Return the (x, y) coordinate for the center point of the cell that contains the specified text.  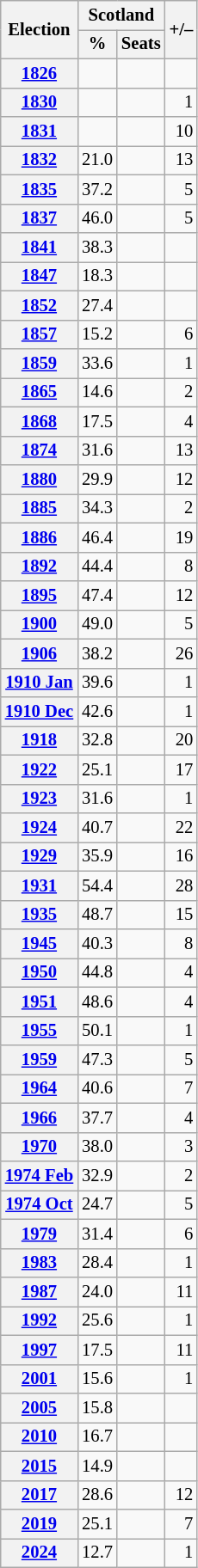
22 (182, 828)
24.0 (97, 1292)
2001 (40, 1379)
28.4 (97, 1263)
1964 (40, 1088)
1997 (40, 1350)
24.7 (97, 1204)
16.7 (97, 1436)
50.1 (97, 1031)
47.3 (97, 1060)
1959 (40, 1060)
37.2 (97, 189)
14.9 (97, 1466)
14.6 (97, 392)
29.9 (97, 479)
1922 (40, 769)
Election (40, 29)
1886 (40, 537)
40.7 (97, 828)
2015 (40, 1466)
1841 (40, 247)
1830 (40, 102)
1923 (40, 799)
19 (182, 537)
1945 (40, 943)
1857 (40, 334)
44.8 (97, 972)
2019 (40, 1524)
1852 (40, 305)
48.6 (97, 1001)
40.6 (97, 1088)
1950 (40, 972)
38.0 (97, 1147)
1951 (40, 1001)
2005 (40, 1407)
1865 (40, 392)
38.3 (97, 247)
26 (182, 653)
15.8 (97, 1407)
15 (182, 915)
1979 (40, 1234)
33.6 (97, 364)
46.0 (97, 218)
37.7 (97, 1118)
38.2 (97, 653)
1835 (40, 189)
42.6 (97, 711)
28 (182, 885)
1918 (40, 740)
32.9 (97, 1175)
1992 (40, 1320)
1910 Dec (40, 711)
15.6 (97, 1379)
35.9 (97, 856)
1837 (40, 218)
1983 (40, 1263)
1868 (40, 421)
1970 (40, 1147)
15.2 (97, 334)
20 (182, 740)
Scotland (121, 15)
1931 (40, 885)
1906 (40, 653)
1874 (40, 450)
49.0 (97, 624)
27.4 (97, 305)
1974 Feb (40, 1175)
1831 (40, 132)
44.4 (97, 567)
16 (182, 856)
34.3 (97, 508)
+/– (182, 29)
1900 (40, 624)
1885 (40, 508)
1974 Oct (40, 1204)
39.6 (97, 683)
2017 (40, 1495)
31.4 (97, 1234)
1859 (40, 364)
21.0 (97, 160)
1910 Jan (40, 683)
54.4 (97, 885)
1924 (40, 828)
2024 (40, 1553)
1935 (40, 915)
1955 (40, 1031)
46.4 (97, 537)
17 (182, 769)
1929 (40, 856)
12.7 (97, 1553)
10 (182, 132)
25.6 (97, 1320)
2010 (40, 1436)
Seats (141, 44)
1892 (40, 567)
3 (182, 1147)
48.7 (97, 915)
40.3 (97, 943)
18.3 (97, 276)
1895 (40, 596)
1832 (40, 160)
47.4 (97, 596)
32.8 (97, 740)
1966 (40, 1118)
1847 (40, 276)
1987 (40, 1292)
1880 (40, 479)
1826 (40, 73)
28.6 (97, 1495)
% (97, 44)
